Scan for the cell matching the given text and deliver its [X, Y] coordinate at center. 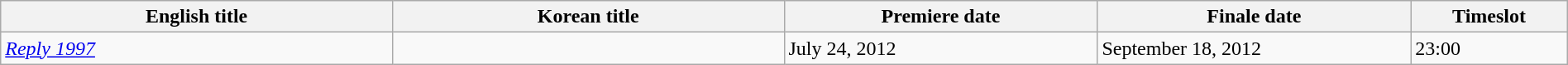
July 24, 2012 [941, 48]
Reply 1997 [197, 48]
23:00 [1489, 48]
September 18, 2012 [1254, 48]
Korean title [588, 17]
Premiere date [941, 17]
Finale date [1254, 17]
English title [197, 17]
Timeslot [1489, 17]
